Capture the cell that displays the provided text and extract its [X, Y] central coordinate. 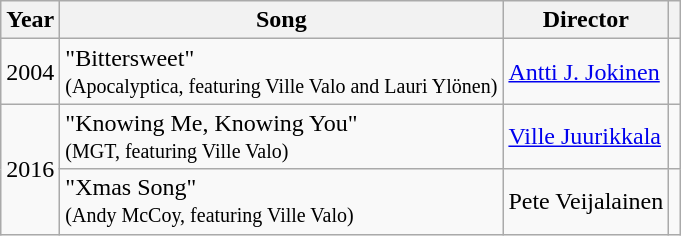
Song [282, 20]
Director [586, 20]
Year [30, 20]
Pete Veijalainen [586, 202]
"Xmas Song"(Andy McCoy, featuring Ville Valo) [282, 202]
2016 [30, 169]
Antti J. Jokinen [586, 72]
Ville Juurikkala [586, 136]
"Knowing Me, Knowing You"(MGT, featuring Ville Valo) [282, 136]
2004 [30, 72]
"Bittersweet"(Apocalyptica, featuring Ville Valo and Lauri Ylönen) [282, 72]
